Extract the (X, Y) coordinate from the center of the cell holding the provided text.  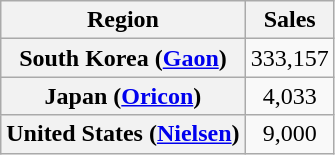
United States (Nielsen) (123, 134)
South Korea (Gaon) (123, 58)
Sales (290, 20)
Japan (Oricon) (123, 96)
4,033 (290, 96)
9,000 (290, 134)
333,157 (290, 58)
Region (123, 20)
